For the text-containing cell, return its midpoint in [X, Y] coordinate format. 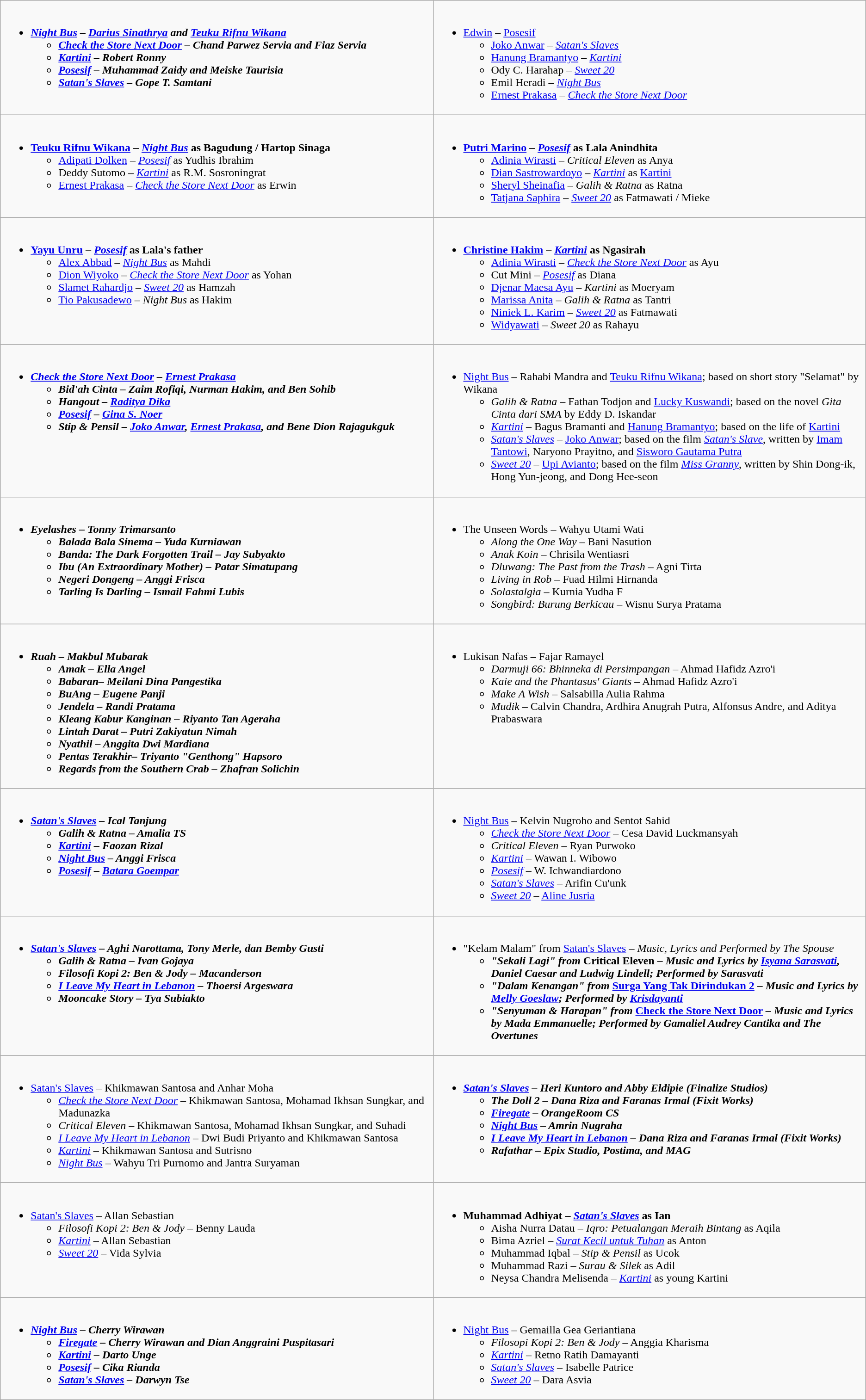
Satan's Slaves – Ical TanjungGalih & Ratna – Amalia TSKartini – Faozan RizalNight Bus – Anggi FriscaPosesif – Batara Goempar [216, 852]
Satan's Slaves – Allan SebastianFilosofi Kopi 2: Ben & Jody – Benny LaudaKartini – Allan SebastianSweet 20 – Vida Sylvia [216, 1240]
